From the cell containing the given text, extract its center point as (X, Y) coordinate. 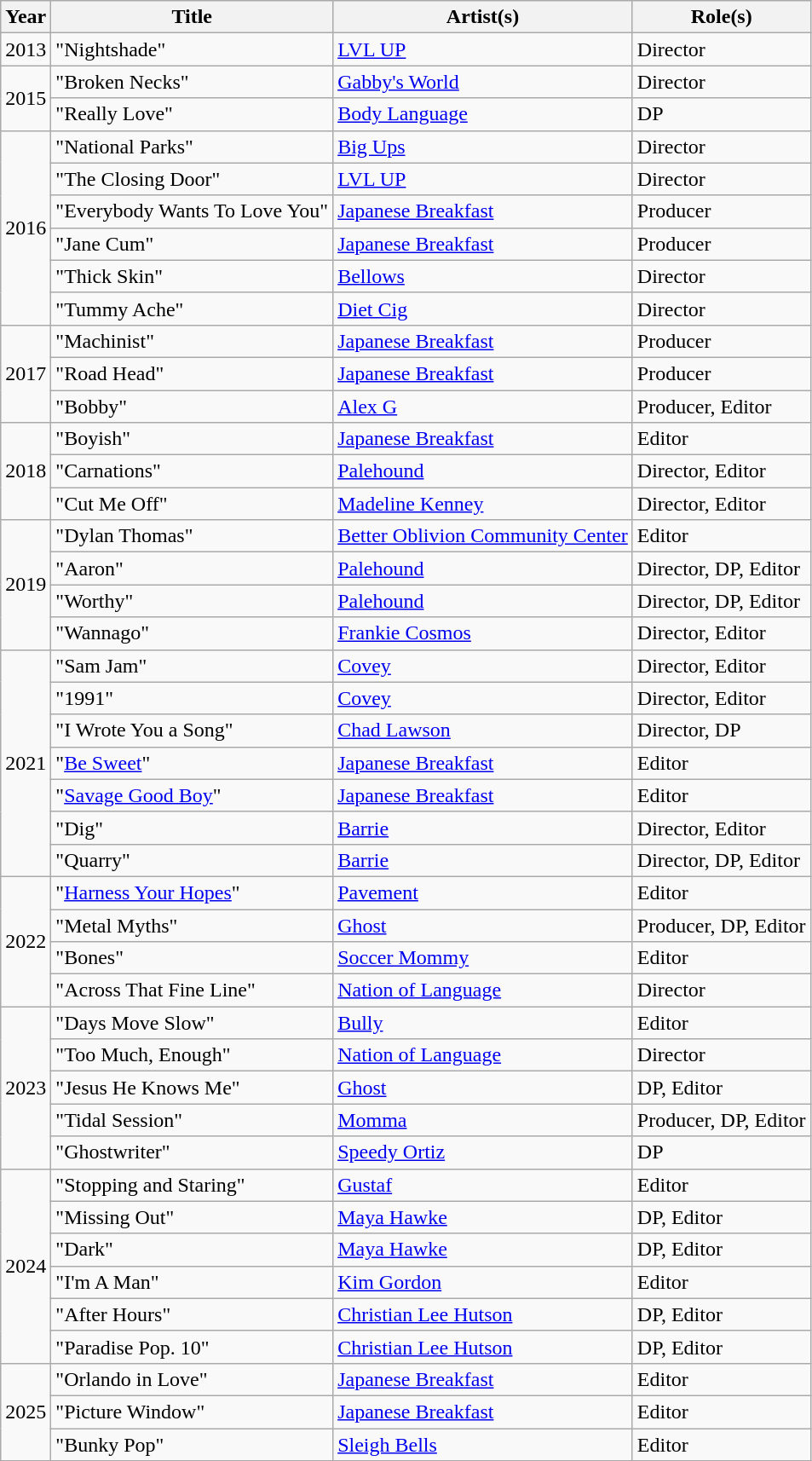
"Picture Window" (193, 1412)
"Carnations" (193, 471)
Madeline Kenney (483, 504)
"Tidal Session" (193, 1120)
"After Hours" (193, 1314)
"Thick Skin" (193, 276)
"Aaron" (193, 569)
Title (193, 17)
"Road Head" (193, 373)
2022 (26, 941)
"Sam Jam" (193, 666)
Artist(s) (483, 17)
2016 (26, 228)
Better Oblivion Community Center (483, 536)
Kim Gordon (483, 1282)
"Dark" (193, 1250)
"I'm A Man" (193, 1282)
Bellows (483, 276)
"Bunky Pop" (193, 1445)
"Tummy Ache" (193, 309)
"Stopping and Staring" (193, 1185)
"Paradise Pop. 10" (193, 1347)
2018 (26, 471)
Alex G (483, 407)
"Dig" (193, 828)
"Bobby" (193, 407)
"Be Sweet" (193, 763)
Pavement (483, 892)
"Metal Myths" (193, 925)
"Boyish" (193, 439)
Chad Lawson (483, 730)
2024 (26, 1266)
"Days Move Slow" (193, 1023)
Body Language (483, 114)
2021 (26, 763)
"Jane Cum" (193, 244)
"Too Much, Enough" (193, 1055)
Momma (483, 1120)
"National Parks" (193, 147)
2013 (26, 49)
"Dylan Thomas" (193, 536)
"Machinist" (193, 341)
"Everybody Wants To Love You" (193, 211)
Year (26, 17)
"I Wrote You a Song" (193, 730)
Role(s) (721, 17)
"Orlando in Love" (193, 1379)
"Harness Your Hopes" (193, 892)
"Broken Necks" (193, 82)
"Bones" (193, 958)
Big Ups (483, 147)
"1991" (193, 698)
Frankie Cosmos (483, 633)
"Really Love" (193, 114)
Sleigh Bells (483, 1445)
"Worthy" (193, 601)
Director, DP (721, 730)
Producer, Editor (721, 407)
"The Closing Door" (193, 179)
2025 (26, 1412)
"Savage Good Boy" (193, 795)
"Cut Me Off" (193, 504)
Speedy Ortiz (483, 1152)
Gabby's World (483, 82)
Soccer Mommy (483, 958)
2019 (26, 585)
"Missing Out" (193, 1217)
2017 (26, 373)
"Quarry" (193, 860)
"Wannago" (193, 633)
"Ghostwriter" (193, 1152)
"Jesus He Knows Me" (193, 1088)
"Across That Fine Line" (193, 990)
Bully (483, 1023)
Gustaf (483, 1185)
"Nightshade" (193, 49)
2023 (26, 1088)
Diet Cig (483, 309)
2015 (26, 98)
